Pinpoint the cell where the given text exists, returning its [x, y] midpoint coordinate. 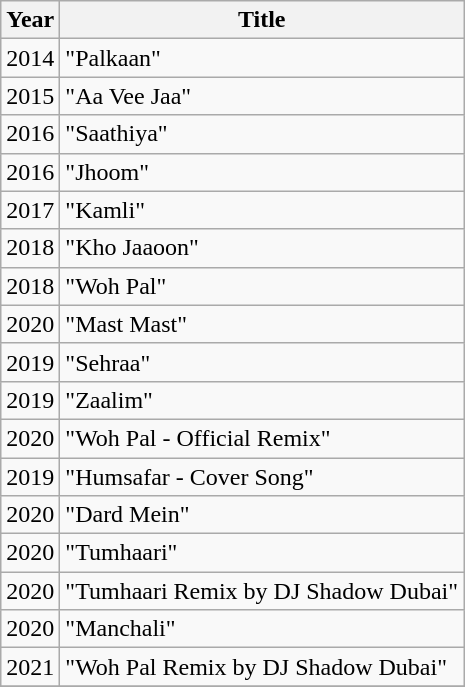
"Manchali" [262, 629]
"Jhoom" [262, 172]
"Palkaan" [262, 58]
Title [262, 20]
2014 [30, 58]
"Humsafar - Cover Song" [262, 477]
"Aa Vee Jaa" [262, 96]
"Woh Pal - Official Remix" [262, 438]
"Woh Pal" [262, 286]
2021 [30, 667]
"Kho Jaaoon" [262, 248]
"Tumhaari" [262, 553]
"Saathiya" [262, 134]
"Tumhaari Remix by DJ Shadow Dubai" [262, 591]
"Woh Pal Remix by DJ Shadow Dubai" [262, 667]
"Kamli" [262, 210]
"Sehraa" [262, 362]
"Zaalim" [262, 400]
2017 [30, 210]
"Dard Mein" [262, 515]
"Mast Mast" [262, 324]
2015 [30, 96]
Year [30, 20]
